Pinpoint the cell where the given text exists, returning its [x, y] midpoint coordinate. 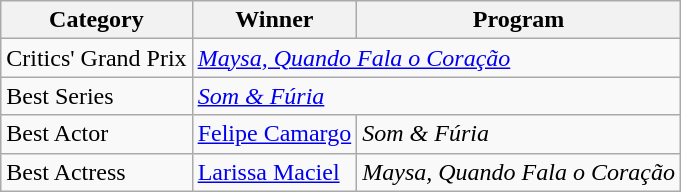
Winner [274, 20]
Critics' Grand Prix [96, 58]
Larissa Maciel [274, 172]
Best Actress [96, 172]
Best Actor [96, 134]
Felipe Camargo [274, 134]
Program [519, 20]
Best Series [96, 96]
Category [96, 20]
